Return the (X, Y) coordinate for the center point of the cell that contains the specified text.  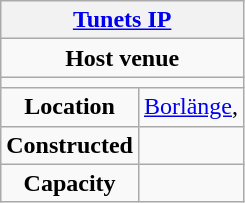
Borlänge, (190, 107)
Tunets IP (122, 20)
Constructed (70, 145)
Location (70, 107)
Host venue (122, 58)
Capacity (70, 183)
